Pinpoint the cell where the given text exists, returning its [X, Y] midpoint coordinate. 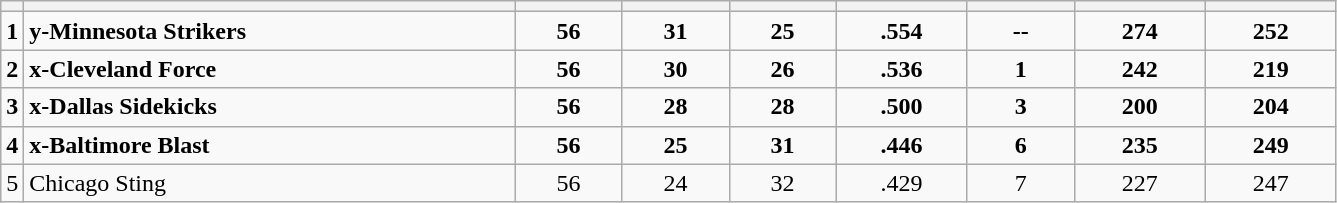
204 [1270, 107]
.446 [902, 145]
274 [1140, 31]
-- [1020, 31]
252 [1270, 31]
x-Dallas Sidekicks [270, 107]
.554 [902, 31]
.429 [902, 183]
242 [1140, 69]
y-Minnesota Strikers [270, 31]
4 [12, 145]
2 [12, 69]
227 [1140, 183]
.536 [902, 69]
5 [12, 183]
Chicago Sting [270, 183]
247 [1270, 183]
32 [782, 183]
24 [676, 183]
219 [1270, 69]
6 [1020, 145]
x-Cleveland Force [270, 69]
.500 [902, 107]
7 [1020, 183]
200 [1140, 107]
x-Baltimore Blast [270, 145]
235 [1140, 145]
26 [782, 69]
30 [676, 69]
249 [1270, 145]
